Scan for the cell matching the given text and deliver its (X, Y) coordinate at center. 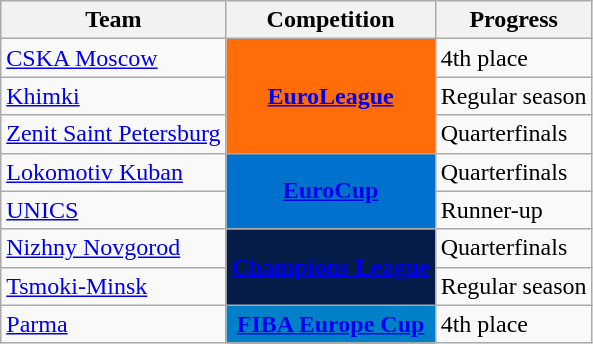
Runner-up (514, 210)
UNICS (114, 210)
EuroLeague (330, 96)
Tsmoki-Minsk (114, 286)
Team (114, 20)
CSKA Moscow (114, 58)
Lokomotiv Kuban (114, 172)
Competition (330, 20)
Nizhny Novgorod (114, 248)
Progress (514, 20)
FIBA Europe Cup (330, 324)
Parma (114, 324)
Champions League (330, 267)
Khimki (114, 96)
EuroCup (330, 191)
Zenit Saint Petersburg (114, 134)
